Pinpoint the cell where the given text exists, returning its [X, Y] midpoint coordinate. 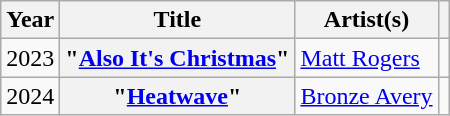
"Also It's Christmas" [178, 58]
Matt Rogers [366, 58]
2023 [30, 58]
Year [30, 20]
2024 [30, 96]
Title [178, 20]
Artist(s) [366, 20]
"Heatwave" [178, 96]
Bronze Avery [366, 96]
